Capture the cell that displays the provided text and extract its (X, Y) central coordinate. 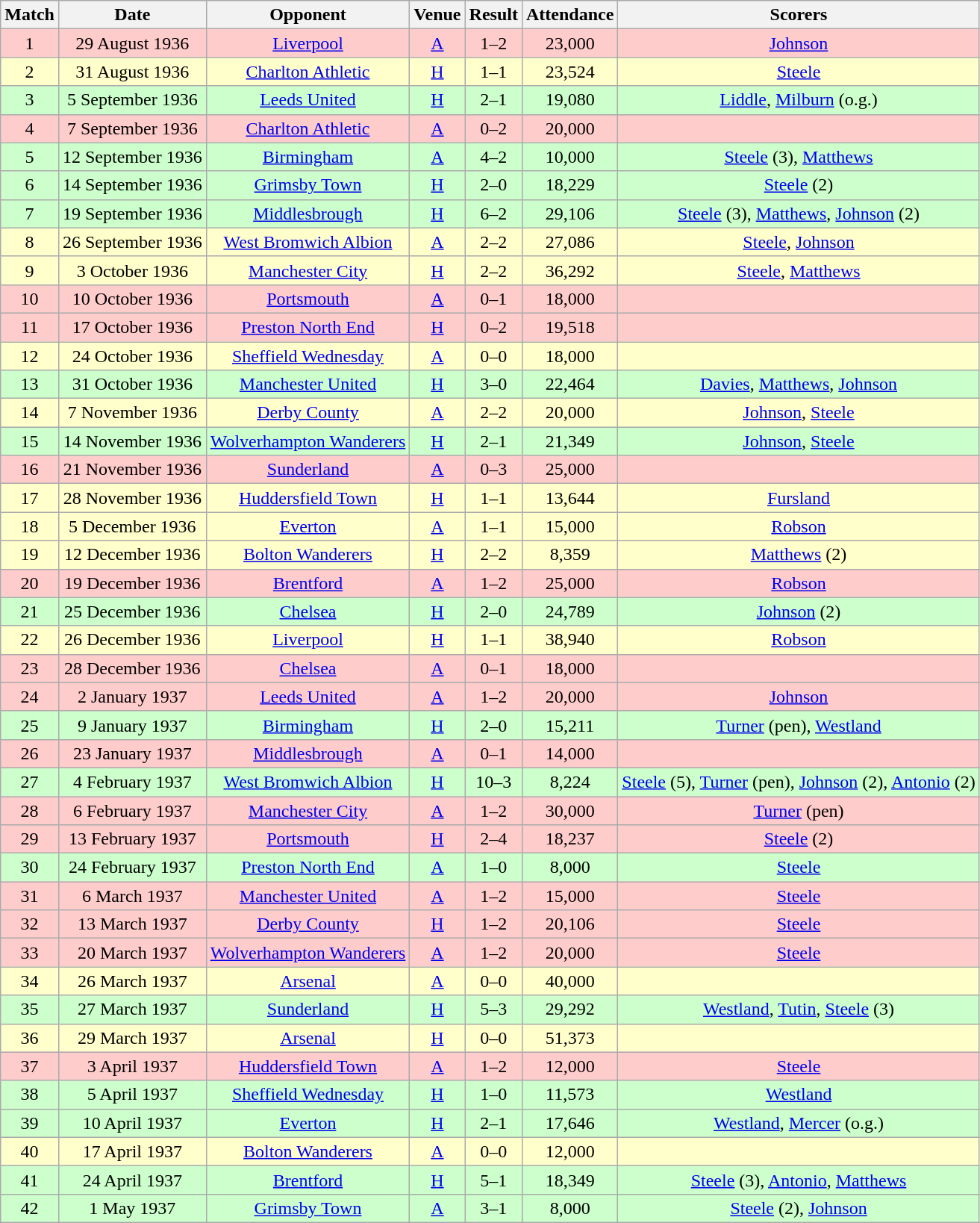
39 (30, 1123)
5 (30, 157)
24,789 (569, 611)
23,524 (569, 72)
20 March 1937 (132, 953)
41 (30, 1180)
7 September 1936 (132, 128)
9 January 1937 (132, 725)
Fursland (799, 498)
17 (30, 498)
11 (30, 327)
7 November 1936 (132, 413)
26 December 1936 (132, 640)
18,349 (569, 1180)
18 (30, 526)
34 (30, 981)
24 (30, 697)
24 February 1937 (132, 868)
40,000 (569, 981)
10–3 (493, 782)
28 November 1936 (132, 498)
Date (132, 15)
28 (30, 810)
24 October 1936 (132, 356)
2 (30, 72)
3 October 1936 (132, 270)
30,000 (569, 810)
Steele, Johnson (799, 242)
Attendance (569, 15)
29 March 1937 (132, 1038)
8,359 (569, 555)
1 (30, 43)
13,644 (569, 498)
Steele (3), Matthews (799, 157)
32 (30, 924)
Steele (5), Turner (pen), Johnson (2), Antonio (2) (799, 782)
Johnson (2) (799, 611)
15,211 (569, 725)
36,292 (569, 270)
37 (30, 1066)
3 April 1937 (132, 1066)
21 November 1936 (132, 470)
Turner (pen) (799, 810)
35 (30, 1009)
51,373 (569, 1038)
38 (30, 1095)
29,106 (569, 214)
18,237 (569, 839)
19,518 (569, 327)
10 (30, 299)
30 (30, 868)
42 (30, 1208)
23 (30, 668)
14 November 1936 (132, 441)
31 August 1936 (132, 72)
19,080 (569, 100)
27 March 1937 (132, 1009)
14,000 (569, 753)
3–1 (493, 1208)
6 (30, 185)
Turner (pen), Westland (799, 725)
Steele (3), Antonio, Matthews (799, 1180)
26 (30, 753)
13 February 1937 (132, 839)
Liddle, Milburn (o.g.) (799, 100)
26 March 1937 (132, 981)
19 (30, 555)
4 February 1937 (132, 782)
Result (493, 15)
23,000 (569, 43)
21,349 (569, 441)
12 December 1936 (132, 555)
18,229 (569, 185)
Matthews (2) (799, 555)
22,464 (569, 385)
31 October 1936 (132, 385)
16 (30, 470)
23 January 1937 (132, 753)
12 September 1936 (132, 157)
5 September 1936 (132, 100)
Steele, Matthews (799, 270)
3–0 (493, 385)
8 (30, 242)
5–1 (493, 1180)
11,573 (569, 1095)
Steele (2), Johnson (799, 1208)
0–3 (493, 470)
Westland (799, 1095)
22 (30, 640)
33 (30, 953)
25 (30, 725)
Scorers (799, 15)
21 (30, 611)
38,940 (569, 640)
6 March 1937 (132, 896)
10 April 1937 (132, 1123)
13 March 1937 (132, 924)
17,646 (569, 1123)
8,224 (569, 782)
Venue (437, 15)
36 (30, 1038)
10,000 (569, 157)
14 September 1936 (132, 185)
Opponent (308, 15)
24 April 1937 (132, 1180)
40 (30, 1151)
4 (30, 128)
28 December 1936 (132, 668)
1 May 1937 (132, 1208)
2–4 (493, 839)
2 January 1937 (132, 697)
29 (30, 839)
27 (30, 782)
5 April 1937 (132, 1095)
29 August 1936 (132, 43)
26 September 1936 (132, 242)
25 December 1936 (132, 611)
6 February 1937 (132, 810)
12 (30, 356)
Davies, Matthews, Johnson (799, 385)
14 (30, 413)
9 (30, 270)
5 December 1936 (132, 526)
31 (30, 896)
29,292 (569, 1009)
7 (30, 214)
Match (30, 15)
27,086 (569, 242)
19 September 1936 (132, 214)
Steele (3), Matthews, Johnson (2) (799, 214)
13 (30, 385)
15 (30, 441)
Westland, Tutin, Steele (3) (799, 1009)
Westland, Mercer (o.g.) (799, 1123)
17 April 1937 (132, 1151)
19 December 1936 (132, 583)
3 (30, 100)
20,106 (569, 924)
10 October 1936 (132, 299)
17 October 1936 (132, 327)
20 (30, 583)
4–2 (493, 157)
6–2 (493, 214)
5–3 (493, 1009)
